Detect which cell encompasses the target text, then output its (X, Y) center coordinate. 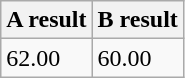
62.00 (46, 58)
60.00 (138, 58)
A result (46, 20)
B result (138, 20)
